Pinpoint the cell where the given text exists, returning its (x, y) midpoint coordinate. 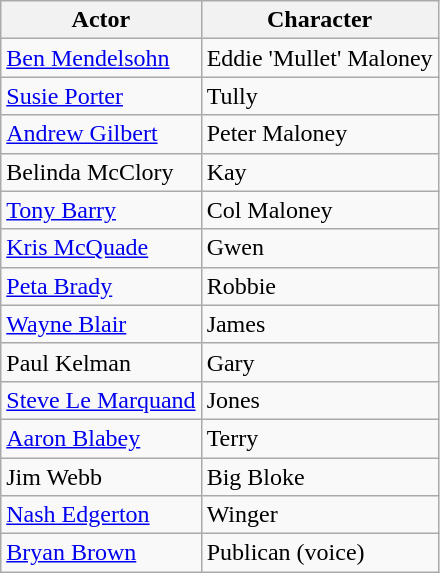
Tully (320, 96)
Gary (320, 362)
Kris McQuade (101, 248)
Gwen (320, 248)
Jim Webb (101, 477)
Eddie 'Mullet' Maloney (320, 58)
Tony Barry (101, 210)
Wayne Blair (101, 324)
Publican (voice) (320, 553)
Belinda McClory (101, 172)
Aaron Blabey (101, 438)
Col Maloney (320, 210)
Peter Maloney (320, 134)
Bryan Brown (101, 553)
Paul Kelman (101, 362)
Susie Porter (101, 96)
Actor (101, 20)
Big Bloke (320, 477)
Andrew Gilbert (101, 134)
Robbie (320, 286)
Steve Le Marquand (101, 400)
Kay (320, 172)
Ben Mendelsohn (101, 58)
Winger (320, 515)
Peta Brady (101, 286)
Character (320, 20)
Jones (320, 400)
James (320, 324)
Nash Edgerton (101, 515)
Terry (320, 438)
